Determine the (X, Y) coordinate at the center of the cell enclosing the given text.  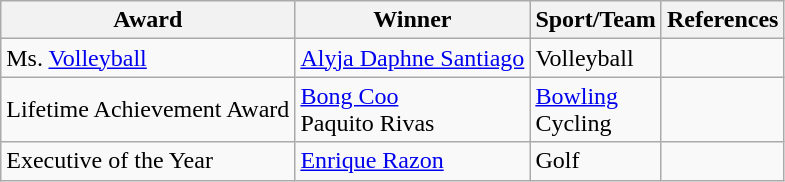
Bowling Cycling (596, 110)
Alyja Daphne Santiago (412, 58)
Winner (412, 20)
Enrique Razon (412, 161)
Executive of the Year (148, 161)
Volleyball (596, 58)
Sport/Team (596, 20)
Lifetime Achievement Award (148, 110)
Bong CooPaquito Rivas (412, 110)
Award (148, 20)
Ms. Volleyball (148, 58)
References (722, 20)
Golf (596, 161)
